Return the [X, Y] coordinate for the center point of the cell that contains the specified text.  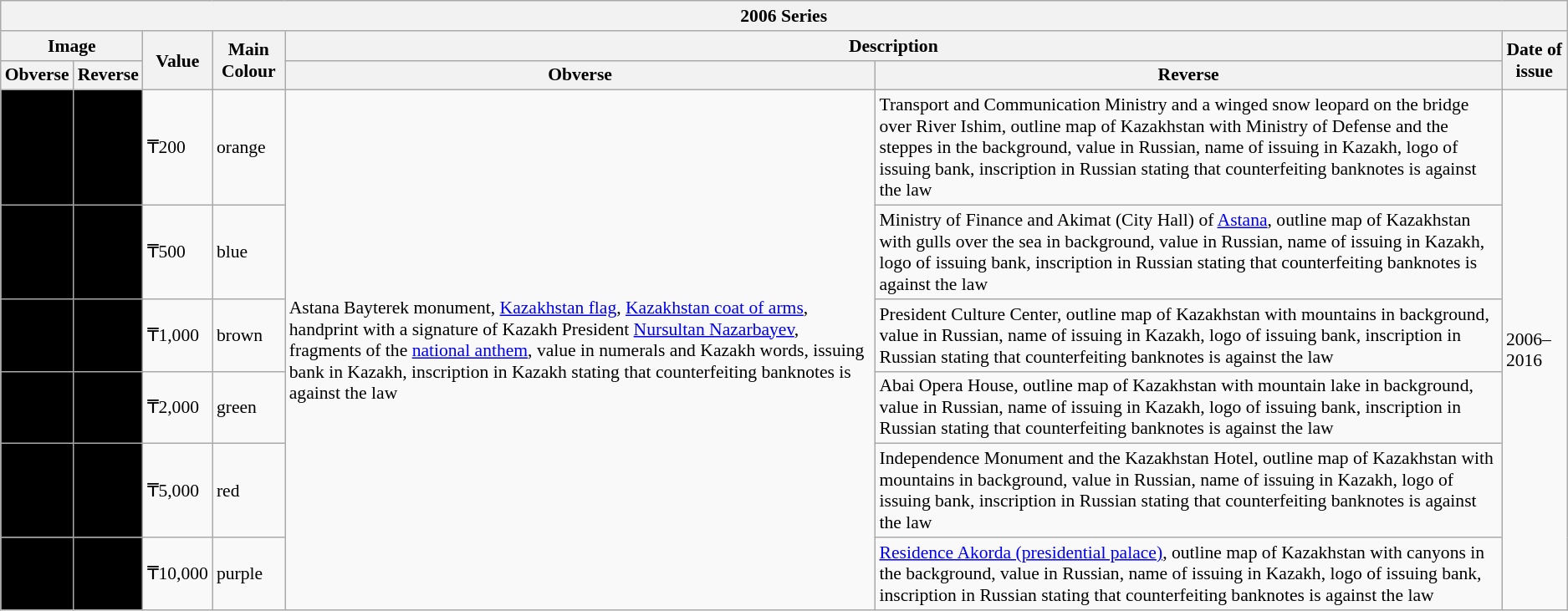
₸5,000 [177, 491]
purple [249, 573]
Main Colour [249, 60]
Date of issue [1535, 60]
2006 Series [784, 16]
brown [249, 336]
green [249, 408]
₸10,000 [177, 573]
blue [249, 252]
2006–2016 [1535, 350]
Value [177, 60]
₸2,000 [177, 408]
Image [72, 46]
orange [249, 148]
₸200 [177, 148]
Description [893, 46]
₸500 [177, 252]
₸1,000 [177, 336]
red [249, 491]
